Output the (x, y) coordinate of the center of the cell containing the given text.  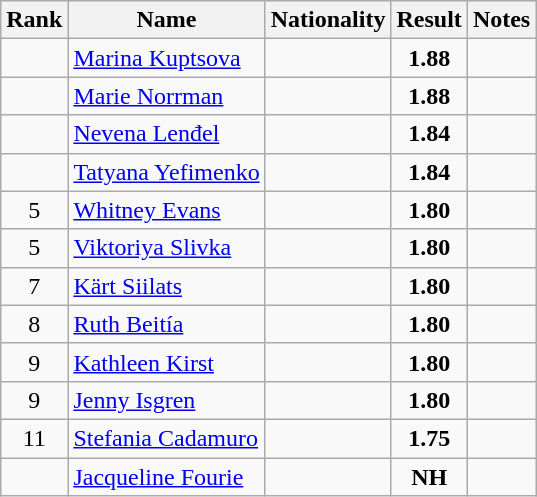
Ruth Beitía (166, 324)
Result (429, 20)
Jacqueline Fourie (166, 477)
Nevena Lenđel (166, 134)
Viktoriya Slivka (166, 248)
Name (166, 20)
Kathleen Kirst (166, 362)
1.75 (429, 438)
Whitney Evans (166, 210)
Nationality (328, 20)
NH (429, 477)
Tatyana Yefimenko (166, 172)
Jenny Isgren (166, 400)
Rank (34, 20)
11 (34, 438)
Stefania Cadamuro (166, 438)
Marina Kuptsova (166, 58)
Notes (501, 20)
8 (34, 324)
7 (34, 286)
Marie Norrman (166, 96)
Kärt Siilats (166, 286)
